For the text-containing cell, return its midpoint in (x, y) coordinate format. 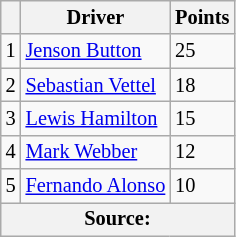
Source: (118, 219)
Lewis Hamilton (96, 118)
Fernando Alonso (96, 186)
Driver (96, 17)
25 (202, 51)
2 (11, 85)
18 (202, 85)
5 (11, 186)
3 (11, 118)
12 (202, 152)
Mark Webber (96, 152)
Sebastian Vettel (96, 85)
Jenson Button (96, 51)
Points (202, 17)
15 (202, 118)
4 (11, 152)
1 (11, 51)
10 (202, 186)
